Determine the [x, y] coordinate at the center of the cell enclosing the given text.  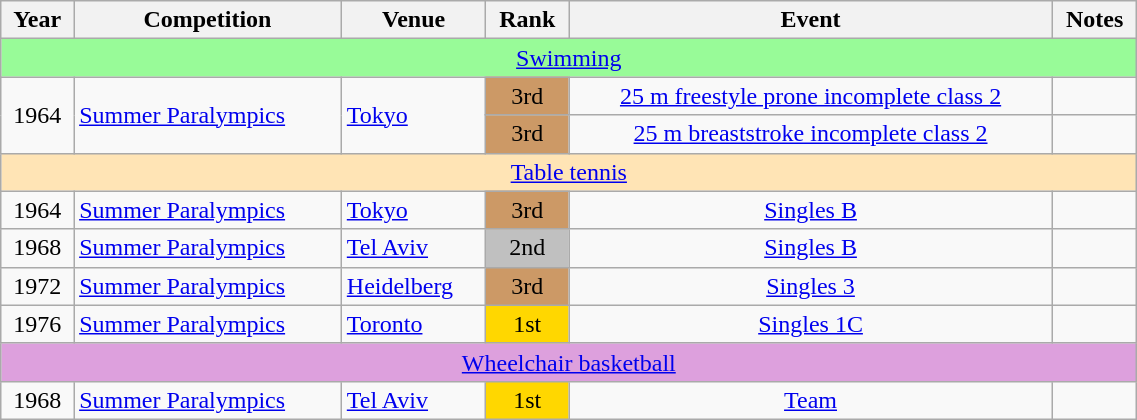
Rank [528, 20]
Table tennis [569, 172]
Competition [208, 20]
Year [38, 20]
25 m freestyle prone incomplete class 2 [811, 96]
1976 [38, 324]
1972 [38, 286]
Venue [414, 20]
Swimming [569, 58]
Wheelchair basketball [569, 362]
Event [811, 20]
Singles 1C [811, 324]
Heidelberg [414, 286]
25 m breaststroke incomplete class 2 [811, 134]
2nd [528, 248]
Toronto [414, 324]
Team [811, 400]
Singles 3 [811, 286]
Notes [1094, 20]
